Scan for the cell matching the given text and deliver its (X, Y) coordinate at center. 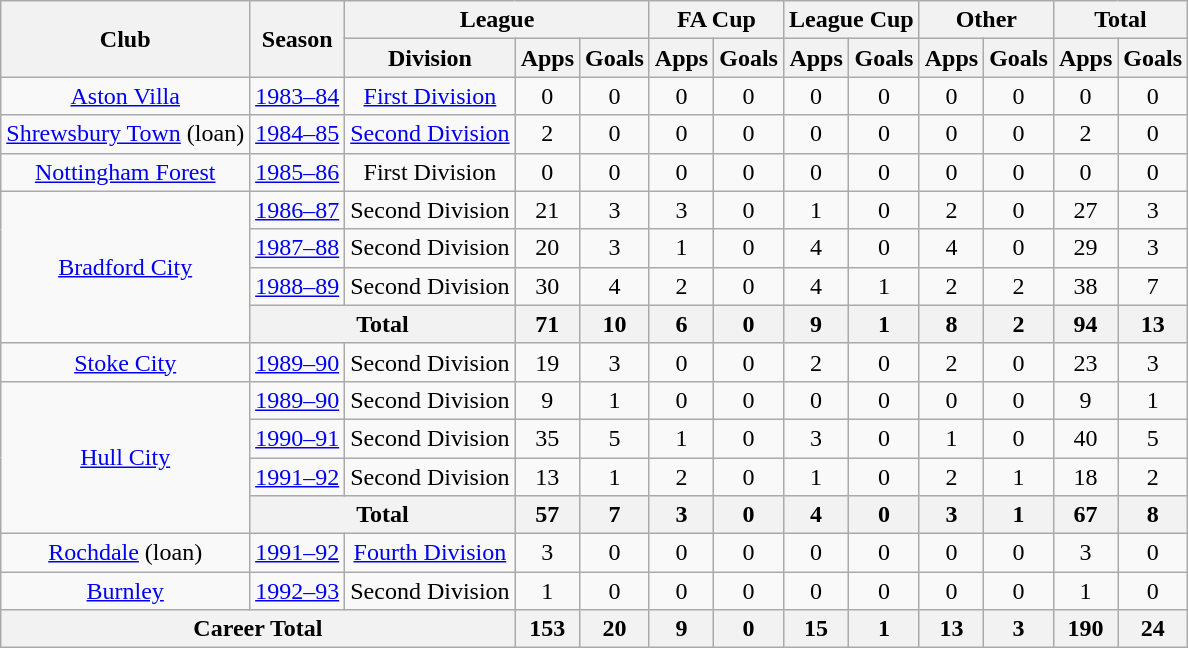
1985–86 (298, 172)
League Cup (851, 20)
Club (126, 39)
Season (298, 39)
Aston Villa (126, 96)
190 (1085, 629)
Shrewsbury Town (loan) (126, 134)
Division (430, 58)
21 (547, 210)
6 (681, 324)
30 (547, 286)
67 (1085, 515)
Nottingham Forest (126, 172)
Other (986, 20)
Hull City (126, 457)
Fourth Division (430, 553)
40 (1085, 438)
153 (547, 629)
FA Cup (716, 20)
1986–87 (298, 210)
35 (547, 438)
71 (547, 324)
23 (1085, 362)
19 (547, 362)
10 (615, 324)
15 (816, 629)
57 (547, 515)
Bradford City (126, 267)
24 (1153, 629)
Stoke City (126, 362)
38 (1085, 286)
1983–84 (298, 96)
1992–93 (298, 591)
1988–89 (298, 286)
Rochdale (loan) (126, 553)
18 (1085, 477)
27 (1085, 210)
1984–85 (298, 134)
Burnley (126, 591)
1987–88 (298, 248)
94 (1085, 324)
League (498, 20)
29 (1085, 248)
Career Total (258, 629)
1990–91 (298, 438)
